For the text-containing cell, return its midpoint in (x, y) coordinate format. 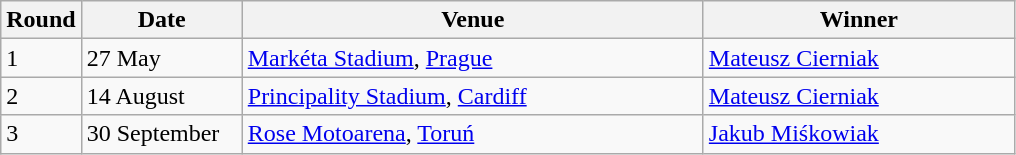
3 (41, 134)
Venue (472, 20)
Markéta Stadium, Prague (472, 58)
Round (41, 20)
Jakub Miśkowiak (858, 134)
27 May (162, 58)
1 (41, 58)
Winner (858, 20)
2 (41, 96)
Principality Stadium, Cardiff (472, 96)
30 September (162, 134)
Rose Motoarena, Toruń (472, 134)
Date (162, 20)
14 August (162, 96)
